From the cell containing the given text, extract its center point as [x, y] coordinate. 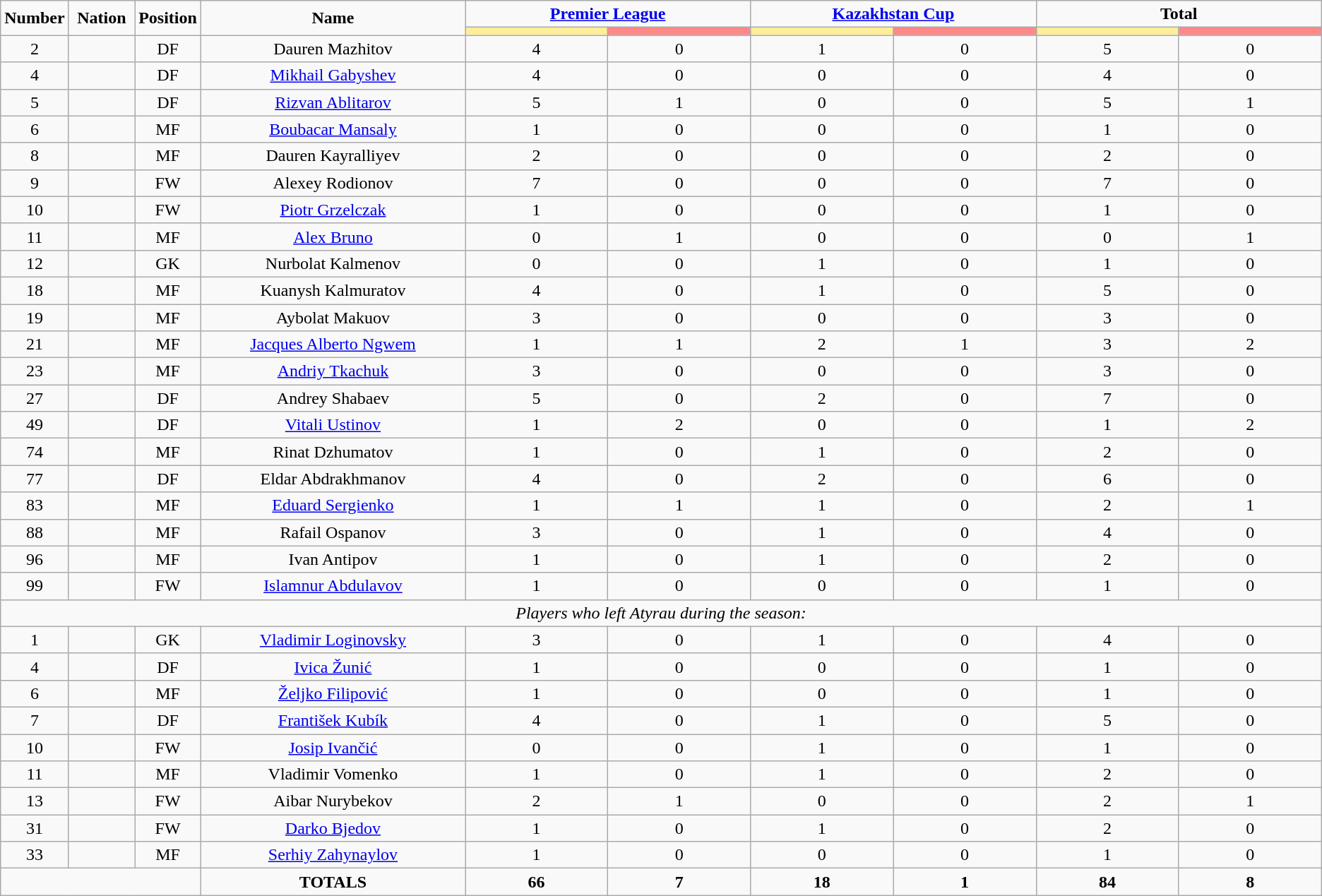
Ivica Žunić [333, 667]
77 [35, 479]
Eldar Abdrakhmanov [333, 479]
Alex Bruno [333, 237]
21 [35, 345]
Aybolat Makuov [333, 317]
23 [35, 371]
Serhiy Zahynaylov [333, 855]
Nation [102, 18]
Aibar Nurybekov [333, 801]
František Kubík [333, 720]
Name [333, 18]
19 [35, 317]
Number [35, 18]
96 [35, 559]
Andriy Tkachuk [333, 371]
Kuanysh Kalmuratov [333, 290]
Dauren Mazhitov [333, 49]
12 [35, 263]
31 [35, 828]
33 [35, 855]
49 [35, 425]
83 [35, 506]
Islamnur Abdulavov [333, 586]
Rizvan Ablitarov [333, 102]
Rinat Dzhumatov [333, 452]
Darko Bjedov [333, 828]
Kazakhstan Cup [893, 14]
Andrey Shabaev [333, 398]
Mikhail Gabyshev [333, 76]
Rafail Ospanov [333, 532]
74 [35, 452]
Total [1179, 14]
Vladimir Loginovsky [333, 640]
Eduard Sergienko [333, 506]
Premier League [607, 14]
TOTALS [333, 882]
27 [35, 398]
13 [35, 801]
Dauren Kayralliyev [333, 156]
66 [536, 882]
Piotr Grzelczak [333, 210]
Željko Filipović [333, 693]
Players who left Atyrau during the season: [661, 613]
Jacques Alberto Ngwem [333, 345]
Vitali Ustinov [333, 425]
99 [35, 586]
Ivan Antipov [333, 559]
Boubacar Mansaly [333, 129]
Position [168, 18]
84 [1107, 882]
88 [35, 532]
Alexey Rodionov [333, 183]
Nurbolat Kalmenov [333, 263]
9 [35, 183]
Josip Ivančić [333, 748]
Vladimir Vomenko [333, 775]
